Identify which cell holds the provided text, then report its (X, Y) central coordinate. 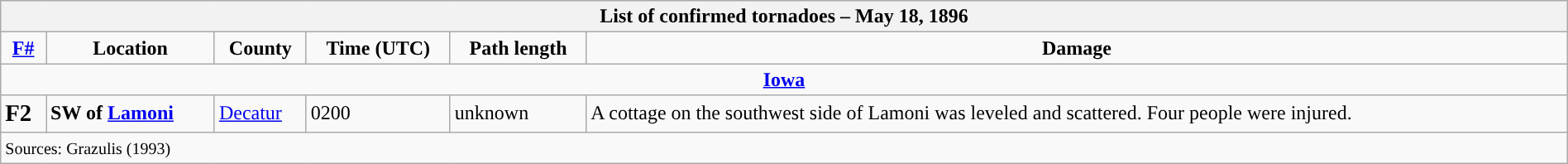
unknown (518, 113)
Location (131, 48)
County (260, 48)
F# (23, 48)
Sources: Grazulis (1993) (784, 147)
Decatur (260, 113)
Time (UTC) (378, 48)
Iowa (784, 80)
A cottage on the southwest side of Lamoni was leveled and scattered. Four people were injured. (1077, 113)
Path length (518, 48)
F2 (23, 113)
Damage (1077, 48)
List of confirmed tornadoes – May 18, 1896 (784, 17)
SW of Lamoni (131, 113)
0200 (378, 113)
